Capture the cell that displays the provided text and extract its [X, Y] central coordinate. 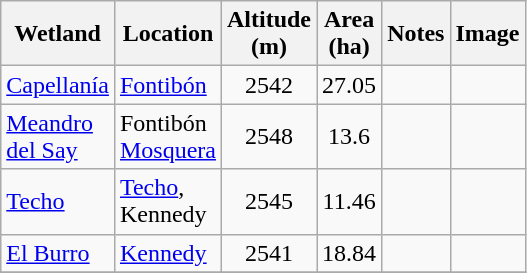
2545 [268, 202]
Kennedy [168, 253]
Altitude(m) [268, 34]
FontibónMosquera [168, 136]
Image [488, 34]
2542 [268, 85]
Capellanía [58, 85]
Area(ha) [350, 34]
18.84 [350, 253]
El Burro [58, 253]
Fontibón [168, 85]
Wetland [58, 34]
27.05 [350, 85]
2541 [268, 253]
Location [168, 34]
2548 [268, 136]
Techo [58, 202]
Meandrodel Say [58, 136]
13.6 [350, 136]
Notes [416, 34]
Techo,Kennedy [168, 202]
11.46 [350, 202]
